Capture the cell that displays the provided text and extract its (X, Y) central coordinate. 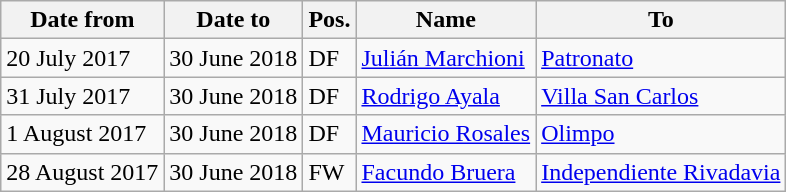
Patronato (661, 58)
FW (330, 172)
Olimpo (661, 134)
Name (446, 20)
1 August 2017 (82, 134)
To (661, 20)
Rodrigo Ayala (446, 96)
Facundo Bruera (446, 172)
Date to (234, 20)
Villa San Carlos (661, 96)
20 July 2017 (82, 58)
Julián Marchioni (446, 58)
28 August 2017 (82, 172)
Pos. (330, 20)
Date from (82, 20)
Mauricio Rosales (446, 134)
Independiente Rivadavia (661, 172)
31 July 2017 (82, 96)
